Extract the (x, y) coordinate from the center of the cell holding the provided text.  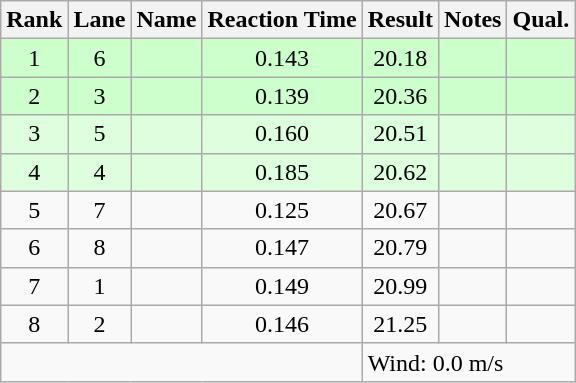
20.51 (400, 134)
20.67 (400, 210)
0.146 (282, 324)
20.36 (400, 96)
0.147 (282, 248)
Result (400, 20)
Name (166, 20)
Wind: 0.0 m/s (468, 362)
Lane (100, 20)
0.139 (282, 96)
0.160 (282, 134)
0.185 (282, 172)
Qual. (541, 20)
0.125 (282, 210)
Rank (34, 20)
20.99 (400, 286)
20.79 (400, 248)
Reaction Time (282, 20)
Notes (473, 20)
0.149 (282, 286)
0.143 (282, 58)
20.18 (400, 58)
21.25 (400, 324)
20.62 (400, 172)
